Output the (x, y) coordinate of the center of the cell containing the given text.  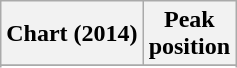
Chart (2014) (72, 34)
Peakposition (189, 34)
